Locate the cell with the specified text and output its (X, Y) center coordinate. 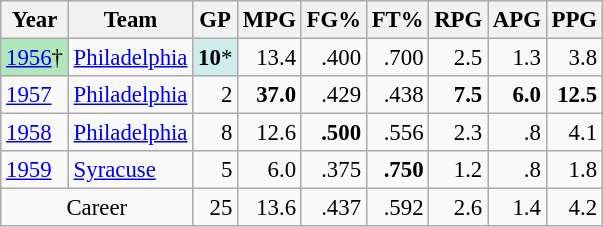
.375 (334, 170)
MPG (270, 20)
.400 (334, 58)
4.2 (574, 208)
2 (216, 95)
37.0 (270, 95)
1959 (35, 170)
RPG (458, 20)
12.6 (270, 133)
12.5 (574, 95)
13.4 (270, 58)
.556 (398, 133)
1.8 (574, 170)
5 (216, 170)
Team (130, 20)
.437 (334, 208)
.750 (398, 170)
2.6 (458, 208)
1958 (35, 133)
1.2 (458, 170)
4.1 (574, 133)
FT% (398, 20)
8 (216, 133)
APG (518, 20)
1.4 (518, 208)
25 (216, 208)
1956† (35, 58)
PPG (574, 20)
Career (97, 208)
.429 (334, 95)
.500 (334, 133)
13.6 (270, 208)
2.3 (458, 133)
.438 (398, 95)
7.5 (458, 95)
Syracuse (130, 170)
FG% (334, 20)
10* (216, 58)
Year (35, 20)
1957 (35, 95)
1.3 (518, 58)
2.5 (458, 58)
.700 (398, 58)
GP (216, 20)
.592 (398, 208)
3.8 (574, 58)
